Search for the cell housing the specified text and yield its (X, Y) center coordinate. 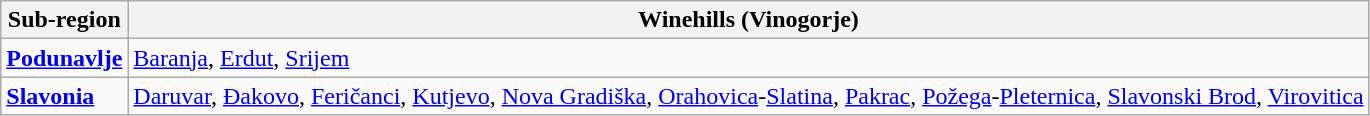
Sub-region (64, 20)
Winehills (Vinogorje) (748, 20)
Daruvar, Đakovo, Feričanci, Kutjevo, Nova Gradiška, Orahovica-Slatina, Pakrac, Požega-Pleternica, Slavonski Brod, Virovitica (748, 96)
Podunavlje (64, 58)
Slavonia (64, 96)
Baranja, Erdut, Srijem (748, 58)
